Output the (X, Y) coordinate of the center of the cell containing the given text.  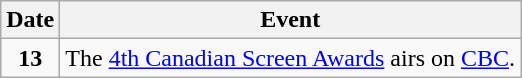
Event (290, 20)
Date (30, 20)
13 (30, 58)
The 4th Canadian Screen Awards airs on CBC. (290, 58)
